Locate the cell with the specified text and output its [x, y] center coordinate. 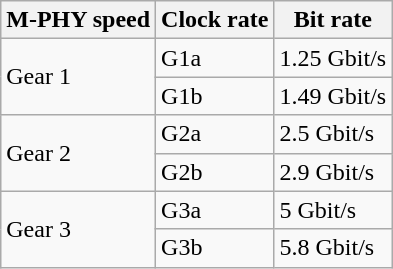
Bit rate [333, 20]
Gear 3 [78, 229]
G2b [215, 172]
G1a [215, 58]
5.8 Gbit/s [333, 248]
1.49 Gbit/s [333, 96]
G2a [215, 134]
2.9 Gbit/s [333, 172]
2.5 Gbit/s [333, 134]
G3b [215, 248]
5 Gbit/s [333, 210]
Gear 1 [78, 77]
1.25 Gbit/s [333, 58]
M-PHY speed [78, 20]
Clock rate [215, 20]
G1b [215, 96]
Gear 2 [78, 153]
G3a [215, 210]
